Scan for the cell matching the given text and deliver its [x, y] coordinate at center. 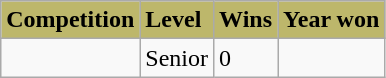
Year won [332, 20]
0 [246, 58]
Competition [70, 20]
Wins [246, 20]
Senior [177, 58]
Level [177, 20]
